Capture the cell that displays the provided text and extract its [X, Y] central coordinate. 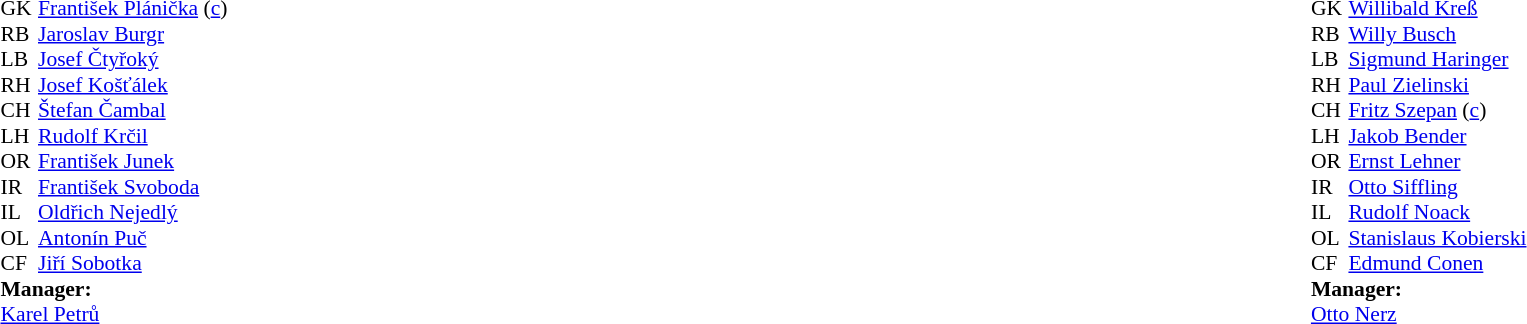
Josef Čtyřoký [132, 59]
Jaroslav Burgr [132, 34]
Otto Siffling [1437, 187]
Jakob Bender [1437, 136]
Fritz Szepan (c) [1437, 111]
Edmund Conen [1437, 263]
Paul Zielinski [1437, 85]
Jiří Sobotka [132, 263]
Stanislaus Kobierski [1437, 238]
Ernst Lehner [1437, 161]
Sigmund Haringer [1437, 59]
František Svoboda [132, 187]
Rudolf Krčil [132, 136]
Antonín Puč [132, 238]
Willy Busch [1437, 34]
František Junek [132, 161]
Oldřich Nejedlý [132, 213]
Rudolf Noack [1437, 213]
Josef Košťálek [132, 85]
Štefan Čambal [132, 111]
